Extract the [x, y] coordinate from the center of the cell holding the provided text.  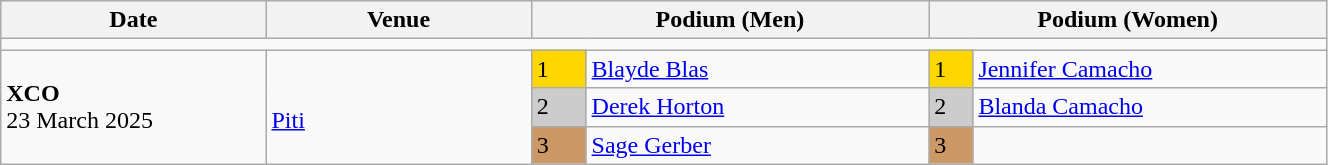
Podium (Men) [730, 20]
Sage Gerber [758, 145]
Podium (Women) [1128, 20]
Date [134, 20]
Jennifer Camacho [1150, 69]
Blayde Blas [758, 69]
Venue [398, 20]
Piti [398, 107]
XCO 23 March 2025 [134, 107]
Blanda Camacho [1150, 107]
Derek Horton [758, 107]
